From the cell containing the given text, extract its center point as [x, y] coordinate. 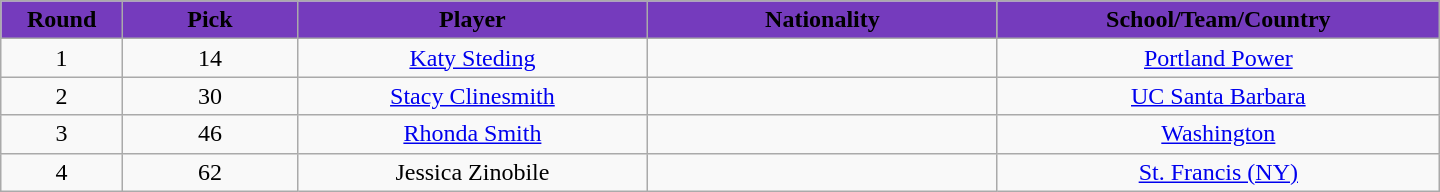
Pick [210, 20]
3 [62, 134]
Round [62, 20]
14 [210, 58]
Katy Steding [472, 58]
1 [62, 58]
UC Santa Barbara [1218, 96]
St. Francis (NY) [1218, 172]
4 [62, 172]
School/Team/Country [1218, 20]
Player [472, 20]
62 [210, 172]
Portland Power [1218, 58]
Stacy Clinesmith [472, 96]
Nationality [822, 20]
Jessica Zinobile [472, 172]
46 [210, 134]
Washington [1218, 134]
Rhonda Smith [472, 134]
30 [210, 96]
2 [62, 96]
